Output the [x, y] coordinate of the center of the cell containing the given text.  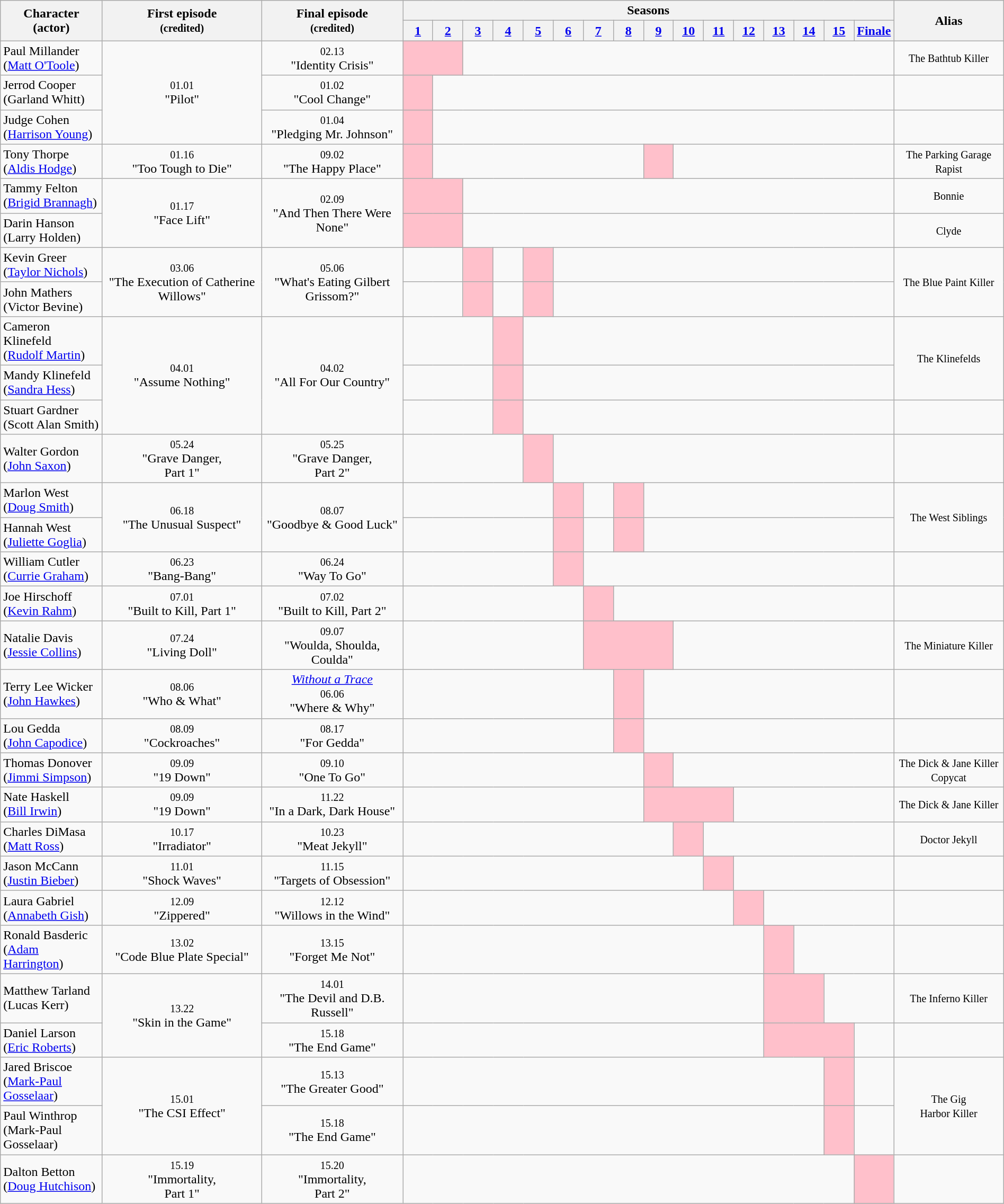
Nate Haskell(Bill Irwin) [51, 804]
08.17"For Gedda" [332, 735]
Matthew Tarland(Lucas Kerr) [51, 998]
Character(actor) [51, 21]
The Dick & Jane Killer [949, 804]
15 [839, 31]
14 [809, 31]
The Bathtub Killer [949, 58]
13.02"Code Blue Plate Special" [182, 949]
Mandy Klinefeld(Sandra Hess) [51, 382]
Walter Gordon(John Saxon) [51, 459]
04.02"All For Our Country" [332, 375]
Thomas Donover(Jimmi Simpson) [51, 770]
Cameron Klinefeld(Rudolf Martin) [51, 341]
10.23"Meat Jekyll" [332, 839]
2 [448, 31]
The Klinefelds [949, 358]
Without a Trace06.06"Where & Why" [332, 694]
The Inferno Killer [949, 998]
Lou Gedda(John Capodice) [51, 735]
15.19"Immortality,Part 1" [182, 1179]
William Cutler(Currie Graham) [51, 569]
Paul Winthrop(Mark-Paul Gosselaar) [51, 1130]
The Parking Garage Rapist [949, 161]
8 [628, 31]
08.07"Goodbye & Good Luck" [332, 518]
5 [538, 31]
13 [778, 31]
Joe Hirschoff(Kevin Rahm) [51, 604]
Alias [949, 21]
07.02"Built to Kill, Part 2" [332, 604]
Laura Gabriel(Annabeth Gish) [51, 908]
Jason McCann(Justin Bieber) [51, 873]
7 [598, 31]
The GigHarbor Killer [949, 1106]
3 [478, 31]
Hannah West(Juliette Goglia) [51, 535]
06.24"Way To Go" [332, 569]
06.18"The Unusual Suspect" [182, 518]
Daniel Larson(Eric Roberts) [51, 1039]
01.02"Cool Change" [332, 92]
01.04"Pledging Mr. Johnson" [332, 127]
Dalton Betton(Doug Hutchison) [51, 1179]
11.01"Shock Waves" [182, 873]
Stuart Gardner(Scott Alan Smith) [51, 416]
The Dick & Jane Killer Copycat [949, 770]
09.07"Woulda, Shoulda, Coulda" [332, 645]
Doctor Jekyll [949, 839]
01.01"Pilot" [182, 92]
Clyde [949, 230]
08.06"Who & What" [182, 694]
06.23"Bang-Bang" [182, 569]
6 [569, 31]
The Miniature Killer [949, 645]
14.01"The Devil and D.B. Russell" [332, 998]
11.22"In a Dark, Dark House" [332, 804]
15.20 "Immortality,Part 2" [332, 1179]
15.13"The Greater Good" [332, 1082]
Terry Lee Wicker(John Hawkes) [51, 694]
4 [508, 31]
1 [418, 31]
Charles DiMasa(Matt Ross) [51, 839]
John Mathers(Victor Bevine) [51, 299]
Judge Cohen(Harrison Young) [51, 127]
Marlon West(Doug Smith) [51, 500]
Final episode(credited) [332, 21]
09.02"The Happy Place" [332, 161]
Darin Hanson(Larry Holden) [51, 230]
04.01"Assume Nothing" [182, 375]
01.16"Too Tough to Die" [182, 161]
02.13"Identity Crisis" [332, 58]
The Blue Paint Killer [949, 282]
Ronald Basderic(Adam Harrington) [51, 949]
12.12"Willows in the Wind" [332, 908]
12 [749, 31]
Tammy Felton(Brigid Brannagh) [51, 196]
02.09"And Then There Were None" [332, 213]
03.06"The Execution of Catherine Willows" [182, 282]
Kevin Greer(Taylor Nichols) [51, 265]
Jared Briscoe(Mark-Paul Gosselaar) [51, 1082]
Tony Thorpe(Aldis Hodge) [51, 161]
Paul Millander(Matt O'Toole) [51, 58]
07.01"Built to Kill, Part 1" [182, 604]
13.15"Forget Me Not" [332, 949]
First episode(credited) [182, 21]
Natalie Davis(Jessie Collins) [51, 645]
12.09"Zippered" [182, 908]
01.17"Face Lift" [182, 213]
08.09"Cockroaches" [182, 735]
05.24"Grave Danger,Part 1" [182, 459]
10.17"Irradiator" [182, 839]
9 [659, 31]
15.01"The CSI Effect" [182, 1106]
The West Siblings [949, 518]
Bonnie [949, 196]
05.25"Grave Danger,Part 2" [332, 459]
11 [719, 31]
09.10"One To Go" [332, 770]
13.22"Skin in the Game" [182, 1015]
07.24"Living Doll" [182, 645]
Seasons [648, 11]
11.15"Targets of Obsession" [332, 873]
Finale [874, 31]
10 [688, 31]
Jerrod Cooper(Garland Whitt) [51, 92]
05.06"What's Eating Gilbert Grissom?" [332, 282]
